Identify which cell holds the provided text, then report its [X, Y] central coordinate. 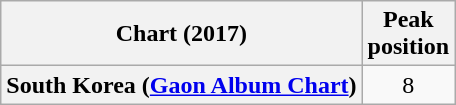
South Korea (Gaon Album Chart) [182, 85]
8 [408, 85]
Peakposition [408, 34]
Chart (2017) [182, 34]
